For the text-containing cell, return its midpoint in [X, Y] coordinate format. 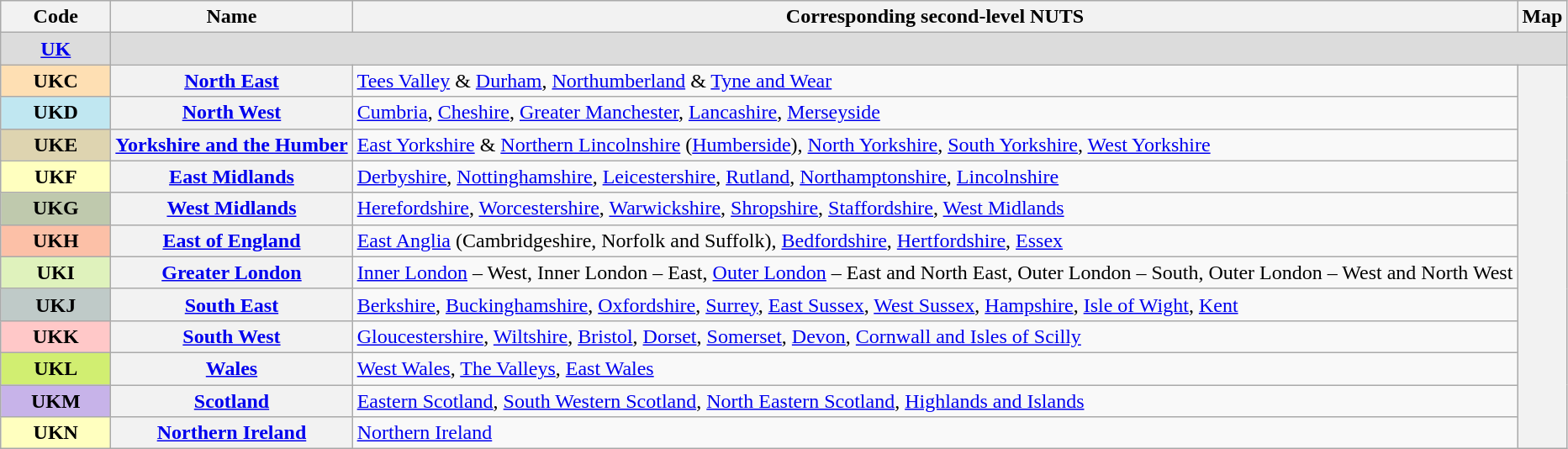
Code [55, 17]
Greater London [232, 272]
UKM [55, 401]
Berkshire, Buckinghamshire, Oxfordshire, Surrey, East Sussex, West Sussex, Hampshire, Isle of Wight, Kent [935, 304]
East Anglia (Cambridgeshire, Norfolk and Suffolk), Bedfordshire, Hertfordshire, Essex [935, 240]
Herefordshire, Worcestershire, Warwickshire, Shropshire, Staffordshire, West Midlands [935, 209]
UKN [55, 433]
UKE [55, 145]
Corresponding second-level NUTS [935, 17]
UKI [55, 272]
UKC [55, 81]
UKJ [55, 304]
East of England [232, 240]
West Wales, The Valleys, East Wales [935, 368]
Tees Valley & Durham, Northumberland & Tyne and Wear [935, 81]
Eastern Scotland, South Western Scotland, North Eastern Scotland, Highlands and Islands [935, 401]
Yorkshire and the Humber [232, 145]
UKH [55, 240]
West Midlands [232, 209]
North West [232, 113]
Name [232, 17]
East Yorkshire & Northern Lincolnshire (Humberside), North Yorkshire, South Yorkshire, West Yorkshire [935, 145]
UKG [55, 209]
Inner London – West, Inner London – East, Outer London – East and North East, Outer London – South, Outer London – West and North West [935, 272]
Wales [232, 368]
South West [232, 336]
Gloucestershire, Wiltshire, Bristol, Dorset, Somerset, Devon, Cornwall and Isles of Scilly [935, 336]
South East [232, 304]
Derbyshire, Nottinghamshire, Leicestershire, Rutland, Northamptonshire, Lincolnshire [935, 177]
North East [232, 81]
East Midlands [232, 177]
Cumbria, Cheshire, Greater Manchester, Lancashire, Merseyside [935, 113]
UK [55, 49]
UKD [55, 113]
UKK [55, 336]
Scotland [232, 401]
Map [1542, 17]
UKF [55, 177]
UKL [55, 368]
